Output the (X, Y) coordinate of the center of the cell containing the given text.  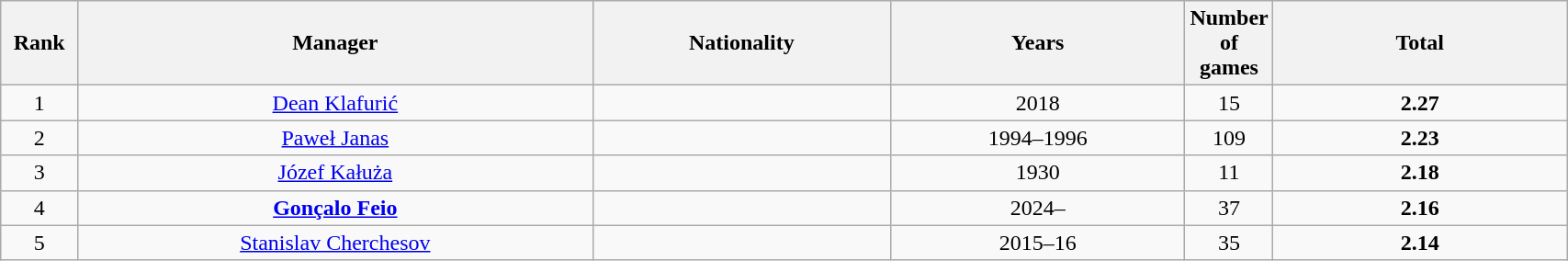
Number of games (1229, 43)
2.18 (1420, 173)
Nationality (741, 43)
Manager (336, 43)
2.23 (1420, 138)
1994–1996 (1038, 138)
4 (39, 208)
2.27 (1420, 103)
2024– (1038, 208)
Total (1420, 43)
Gonçalo Feio (336, 208)
109 (1229, 138)
37 (1229, 208)
2.16 (1420, 208)
Dean Klafurić (336, 103)
2 (39, 138)
1 (39, 103)
11 (1229, 173)
1930 (1038, 173)
Rank (39, 43)
Paweł Janas (336, 138)
2018 (1038, 103)
5 (39, 243)
2015–16 (1038, 243)
15 (1229, 103)
Józef Kałuża (336, 173)
3 (39, 173)
2.14 (1420, 243)
Years (1038, 43)
35 (1229, 243)
Stanislav Cherchesov (336, 243)
